Output the (X, Y) coordinate of the center of the cell containing the given text.  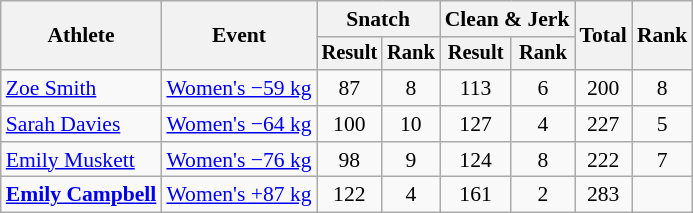
98 (350, 160)
Women's −59 kg (238, 88)
222 (602, 160)
Event (238, 36)
87 (350, 88)
7 (662, 160)
227 (602, 124)
113 (476, 88)
Women's −64 kg (238, 124)
6 (542, 88)
Women's −76 kg (238, 160)
Zoe Smith (82, 88)
2 (542, 195)
Women's +87 kg (238, 195)
Snatch (378, 19)
Clean & Jerk (508, 19)
127 (476, 124)
200 (602, 88)
10 (411, 124)
Emily Campbell (82, 195)
Sarah Davies (82, 124)
161 (476, 195)
Athlete (82, 36)
124 (476, 160)
100 (350, 124)
Total (602, 36)
283 (602, 195)
Emily Muskett (82, 160)
122 (350, 195)
5 (662, 124)
9 (411, 160)
